Detect which cell encompasses the target text, then output its (x, y) center coordinate. 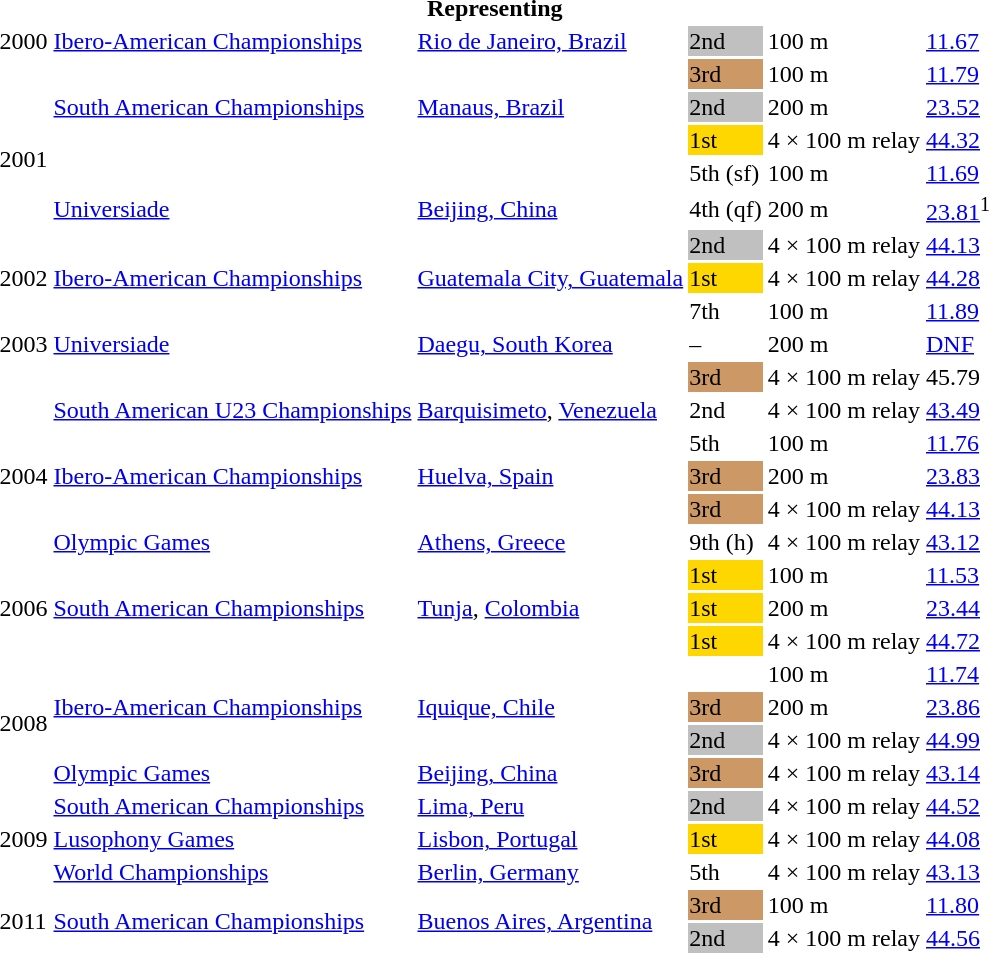
Rio de Janeiro, Brazil (550, 41)
5th (sf) (726, 173)
Guatemala City, Guatemala (550, 278)
Barquisimeto, Venezuela (550, 410)
Huelva, Spain (550, 476)
4th (qf) (726, 209)
South American U23 Championships (232, 410)
World Championships (232, 872)
Berlin, Germany (550, 872)
Tunja, Colombia (550, 608)
Daegu, South Korea (550, 344)
Manaus, Brazil (550, 107)
– (726, 344)
Athens, Greece (550, 542)
Buenos Aires, Argentina (550, 922)
Lusophony Games (232, 839)
7th (726, 311)
Lisbon, Portugal (550, 839)
Iquique, Chile (550, 707)
9th (h) (726, 542)
Lima, Peru (550, 806)
